Search for the cell housing the specified text and yield its [X, Y] center coordinate. 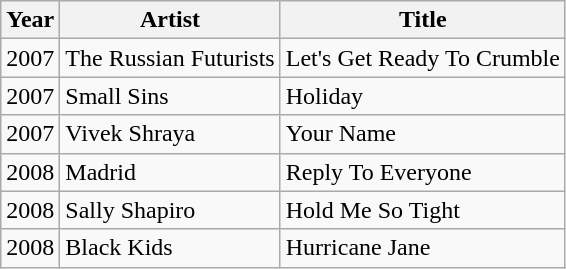
Year [30, 20]
Hurricane Jane [422, 248]
The Russian Futurists [170, 58]
Sally Shapiro [170, 210]
Black Kids [170, 248]
Title [422, 20]
Your Name [422, 134]
Holiday [422, 96]
Small Sins [170, 96]
Hold Me So Tight [422, 210]
Vivek Shraya [170, 134]
Let's Get Ready To Crumble [422, 58]
Madrid [170, 172]
Reply To Everyone [422, 172]
Artist [170, 20]
